Output the (X, Y) coordinate of the center of the cell containing the given text.  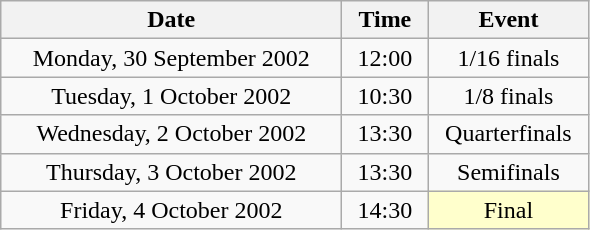
Friday, 4 October 2002 (172, 210)
Tuesday, 1 October 2002 (172, 96)
Quarterfinals (508, 134)
1/16 finals (508, 58)
Wednesday, 2 October 2002 (172, 134)
14:30 (385, 210)
Event (508, 20)
12:00 (385, 58)
Date (172, 20)
Final (508, 210)
Time (385, 20)
10:30 (385, 96)
Monday, 30 September 2002 (172, 58)
1/8 finals (508, 96)
Semifinals (508, 172)
Thursday, 3 October 2002 (172, 172)
